Provide the (x, y) coordinate of the cell's center where the given text is located.  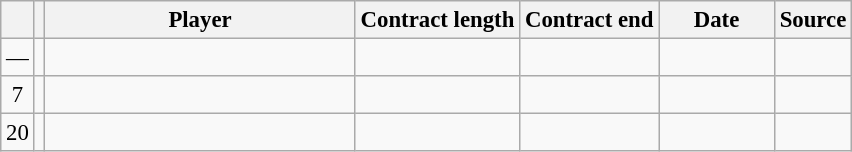
Contract end (590, 20)
20 (18, 133)
Date (717, 20)
Source (812, 20)
7 (18, 95)
— (18, 58)
Contract length (437, 20)
Player (200, 20)
